Return the [X, Y] coordinate for the center point of the cell that contains the specified text.  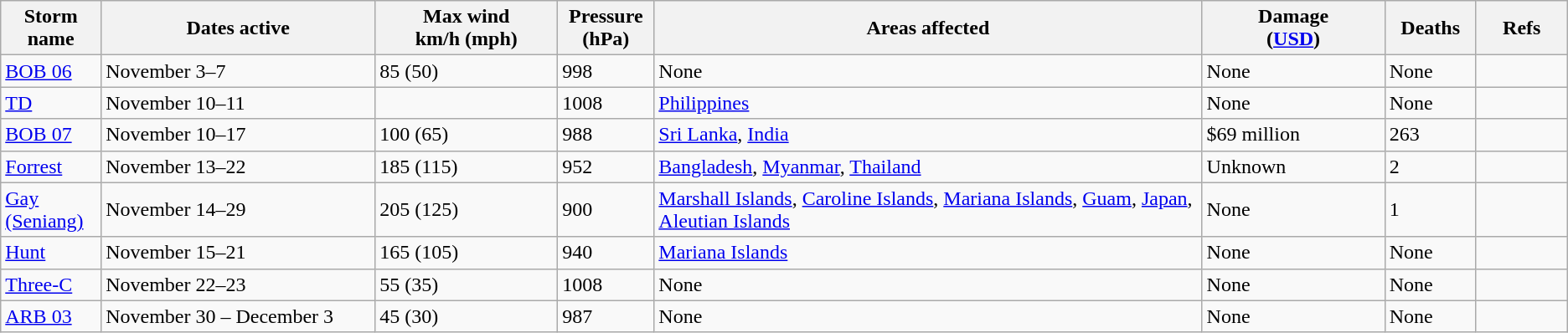
November 13–22 [238, 166]
$69 million [1293, 135]
987 [606, 316]
952 [606, 166]
Sri Lanka, India [928, 135]
185 (115) [467, 166]
TD [51, 103]
Areas affected [928, 28]
988 [606, 135]
Mariana Islands [928, 253]
November 14–29 [238, 209]
100 (65) [467, 135]
Max windkm/h (mph) [467, 28]
November 10–11 [238, 103]
998 [606, 71]
Storm name [51, 28]
Deaths [1431, 28]
Forrest [51, 166]
165 (105) [467, 253]
900 [606, 209]
BOB 06 [51, 71]
November 30 – December 3 [238, 316]
Gay (Seniang) [51, 209]
1 [1431, 209]
November 22–23 [238, 284]
Philippines [928, 103]
2 [1431, 166]
85 (50) [467, 71]
Bangladesh, Myanmar, Thailand [928, 166]
Dates active [238, 28]
Pressure(hPa) [606, 28]
Hunt [51, 253]
Marshall Islands, Caroline Islands, Mariana Islands, Guam, Japan, Aleutian Islands [928, 209]
Unknown [1293, 166]
November 3–7 [238, 71]
November 10–17 [238, 135]
205 (125) [467, 209]
Refs [1521, 28]
ARB 03 [51, 316]
940 [606, 253]
45 (30) [467, 316]
55 (35) [467, 284]
November 15–21 [238, 253]
263 [1431, 135]
Three-C [51, 284]
Damage(USD) [1293, 28]
BOB 07 [51, 135]
